Search for the cell housing the specified text and yield its (X, Y) center coordinate. 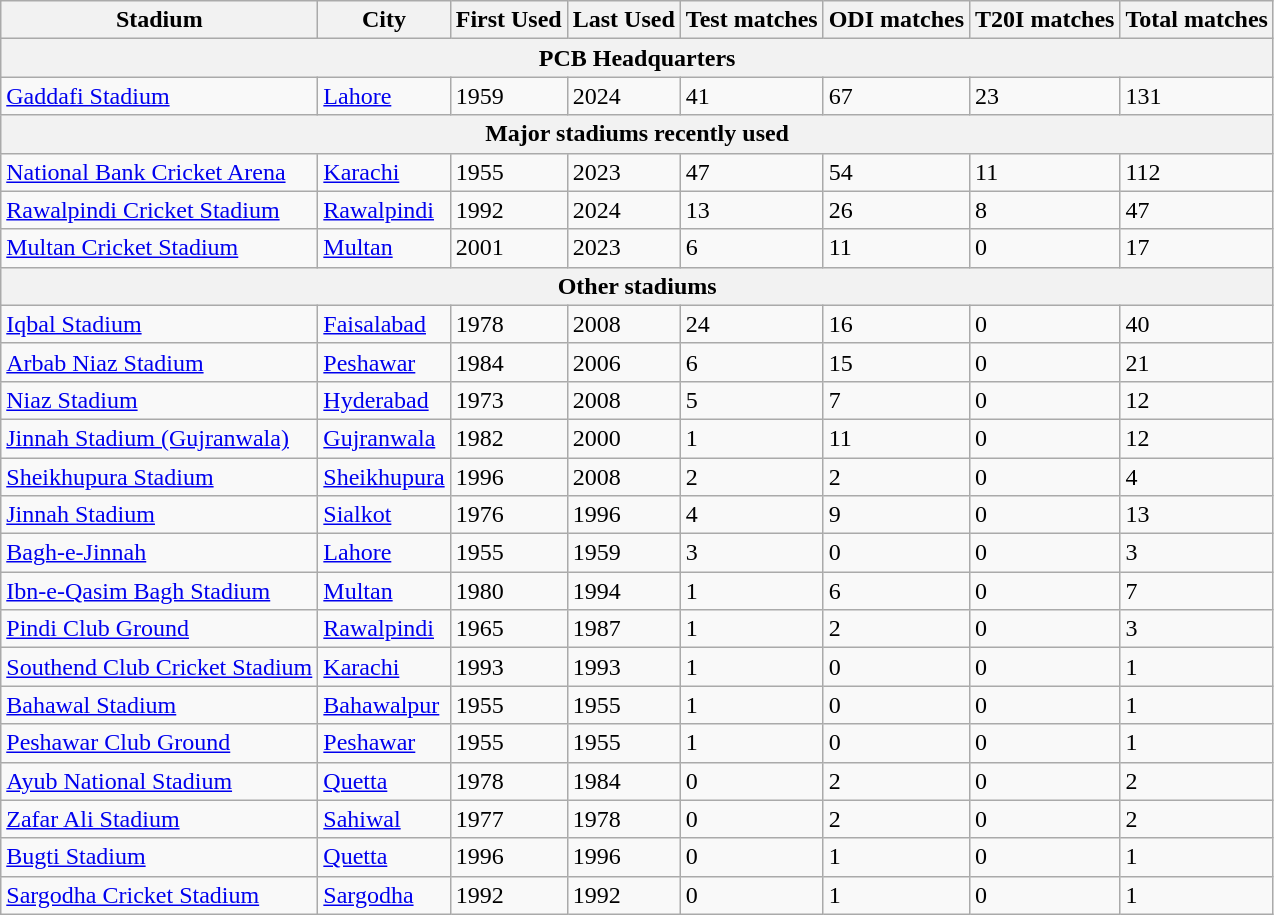
41 (752, 96)
Niaz Stadium (160, 400)
Gaddafi Stadium (160, 96)
23 (1045, 96)
Sargodha (384, 895)
ODI matches (896, 20)
1980 (508, 591)
Multan Cricket Stadium (160, 248)
Test matches (752, 20)
Ibn-e-Qasim Bagh Stadium (160, 591)
Hyderabad (384, 400)
Sheikhupura Stadium (160, 477)
67 (896, 96)
Pindi Club Ground (160, 629)
Major stadiums recently used (638, 134)
5 (752, 400)
Bagh-e-Jinnah (160, 553)
Sialkot (384, 515)
1965 (508, 629)
T20I matches (1045, 20)
Stadium (160, 20)
Arbab Niaz Stadium (160, 362)
Zafar Ali Stadium (160, 819)
1987 (624, 629)
24 (752, 324)
Sahiwal (384, 819)
Southend Club Cricket Stadium (160, 667)
Iqbal Stadium (160, 324)
1994 (624, 591)
Jinnah Stadium (160, 515)
8 (1045, 210)
Total matches (1197, 20)
First Used (508, 20)
1982 (508, 438)
131 (1197, 96)
2001 (508, 248)
40 (1197, 324)
21 (1197, 362)
1977 (508, 819)
15 (896, 362)
Ayub National Stadium (160, 781)
Other stadiums (638, 286)
26 (896, 210)
City (384, 20)
Bugti Stadium (160, 857)
1976 (508, 515)
Rawalpindi Cricket Stadium (160, 210)
Faisalabad (384, 324)
Last Used (624, 20)
Gujranwala (384, 438)
Sheikhupura (384, 477)
National Bank Cricket Arena (160, 172)
2000 (624, 438)
Jinnah Stadium (Gujranwala) (160, 438)
9 (896, 515)
Bahawalpur (384, 705)
54 (896, 172)
1973 (508, 400)
Peshawar Club Ground (160, 743)
PCB Headquarters (638, 58)
17 (1197, 248)
Sargodha Cricket Stadium (160, 895)
2006 (624, 362)
112 (1197, 172)
16 (896, 324)
Bahawal Stadium (160, 705)
